From the cell containing the given text, extract its center point as (X, Y) coordinate. 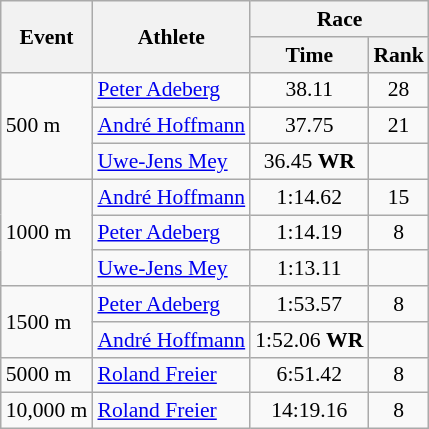
14:19.16 (309, 411)
1:14.19 (309, 233)
1:14.62 (309, 197)
37.75 (309, 126)
Rank (398, 55)
Event (47, 36)
1:53.57 (309, 304)
1:52.06 WR (309, 340)
Athlete (171, 36)
1500 m (47, 322)
Time (309, 55)
36.45 WR (309, 162)
1000 m (47, 232)
1:13.11 (309, 269)
15 (398, 197)
38.11 (309, 90)
500 m (47, 126)
28 (398, 90)
10,000 m (47, 411)
21 (398, 126)
5000 m (47, 375)
Race (340, 19)
6:51.42 (309, 375)
